Scan for the cell matching the given text and deliver its [X, Y] coordinate at center. 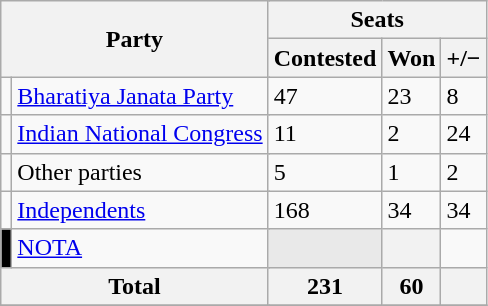
Contested [325, 58]
Total [134, 286]
Other parties [140, 172]
Indian National Congress [140, 134]
5 [325, 172]
Independents [140, 210]
NOTA [140, 248]
+/− [464, 58]
60 [412, 286]
Bharatiya Janata Party [140, 96]
23 [412, 96]
24 [464, 134]
Party [134, 39]
Won [412, 58]
Seats [377, 20]
47 [325, 96]
8 [464, 96]
168 [325, 210]
231 [325, 286]
1 [412, 172]
11 [325, 134]
